Pinpoint the cell where the given text exists, returning its [X, Y] midpoint coordinate. 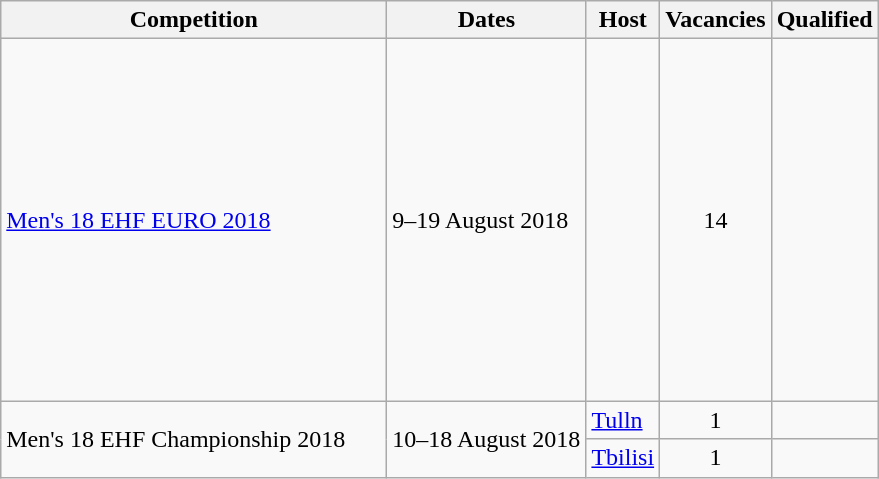
Vacancies [716, 20]
Men's 18 EHF EURO 2018 [194, 220]
Tulln [623, 420]
Dates [486, 20]
9–19 August 2018 [486, 220]
Qualified [824, 20]
Tbilisi [623, 458]
14 [716, 220]
Men's 18 EHF Championship 2018 [194, 439]
10–18 August 2018 [486, 439]
Competition [194, 20]
Host [623, 20]
